Detect which cell encompasses the target text, then output its [x, y] center coordinate. 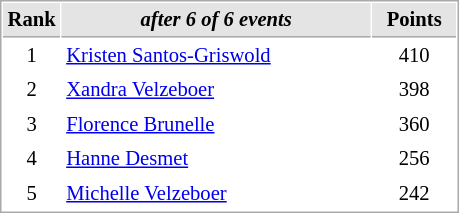
2 [32, 90]
256 [414, 158]
242 [414, 194]
1 [32, 56]
Michelle Velzeboer [216, 194]
3 [32, 124]
Kristen Santos-Griswold [216, 56]
Hanne Desmet [216, 158]
410 [414, 56]
after 6 of 6 events [216, 20]
4 [32, 158]
Xandra Velzeboer [216, 90]
Florence Brunelle [216, 124]
Rank [32, 20]
5 [32, 194]
Points [414, 20]
360 [414, 124]
398 [414, 90]
